Return the (X, Y) coordinate for the center point of the cell that contains the specified text.  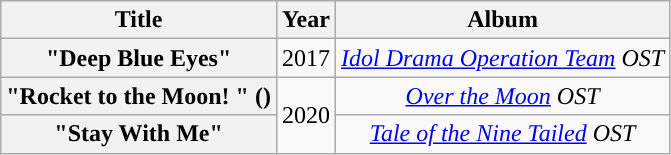
"Stay With Me" (139, 134)
2017 (306, 58)
Tale of the Nine Tailed OST (502, 134)
Year (306, 20)
Idol Drama Operation Team OST (502, 58)
"Deep Blue Eyes" (139, 58)
Over the Moon OST (502, 96)
Title (139, 20)
"Rocket to the Moon! " () (139, 96)
2020 (306, 115)
Album (502, 20)
